Detect which cell encompasses the target text, then output its [x, y] center coordinate. 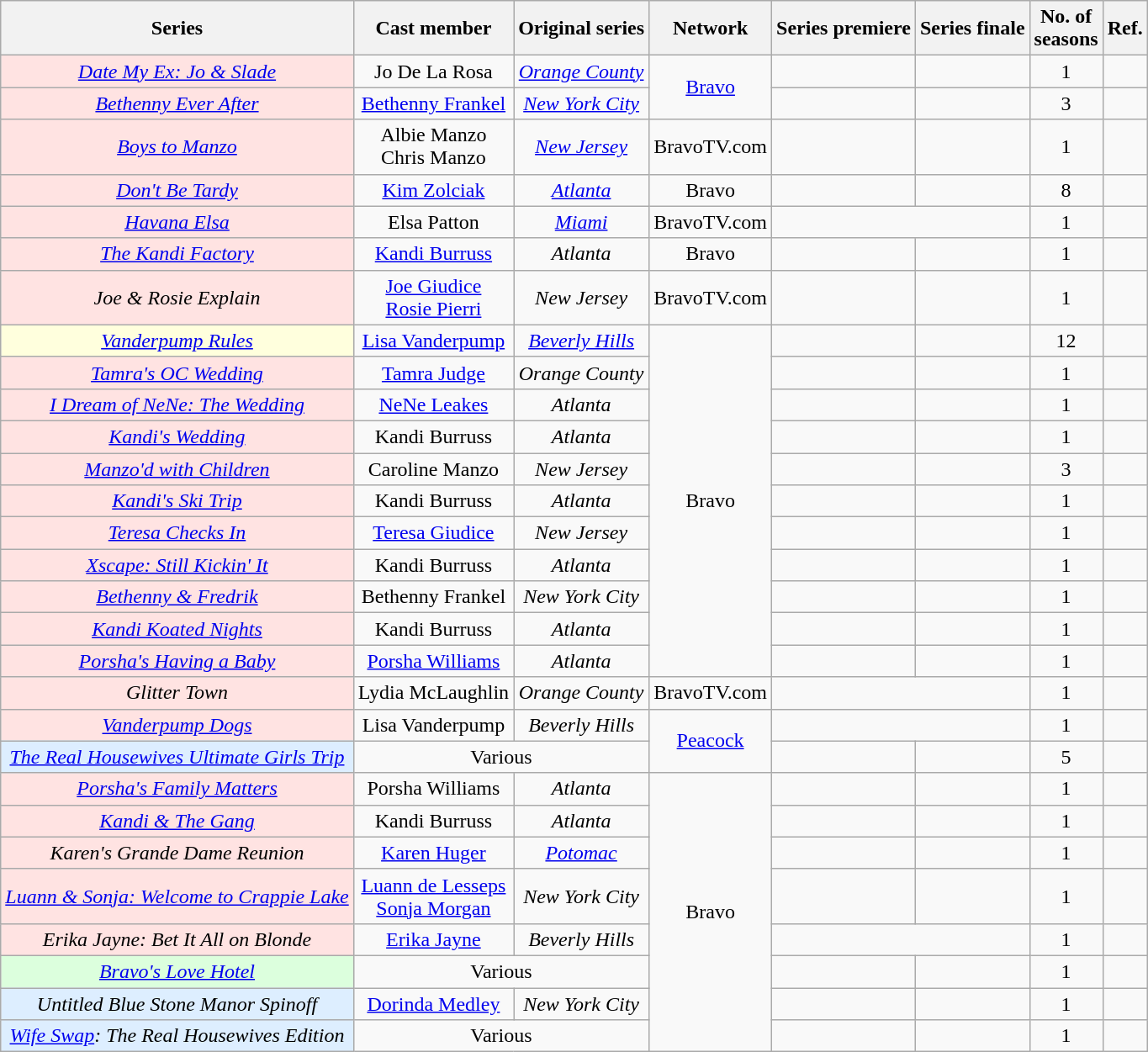
Ref. [1125, 29]
Karen's Grande Dame Reunion [177, 853]
Don't Be Tardy [177, 190]
I Dream of NeNe: The Wedding [177, 404]
Elsa Patton [433, 222]
Series premiere [844, 29]
The Kandi Factory [177, 254]
Joe & Rosie Explain [177, 298]
Xscape: Still Kickin' It [177, 565]
Kandi's Ski Trip [177, 501]
Vanderpump Dogs [177, 725]
Porsha's Having a Baby [177, 661]
Boys to Manzo [177, 146]
Luann & Sonja: Welcome to Crappie Lake [177, 896]
Dorinda Medley [433, 1003]
Teresa Giudice [433, 533]
Kandi & The Gang [177, 821]
Luann de LessepsSonja Morgan [433, 896]
Kim Zolciak [433, 190]
Vanderpump Rules [177, 341]
Peacock [711, 741]
NeNe Leakes [433, 404]
Porsha's Family Matters [177, 789]
12 [1066, 341]
Bravo's Love Hotel [177, 971]
Kandi's Wedding [177, 436]
No. ofseasons [1066, 29]
Series [177, 29]
Albie ManzoChris Manzo [433, 146]
Havana Elsa [177, 222]
Manzo'd with Children [177, 468]
Joe GiudiceRosie Pierri [433, 298]
Erika Jayne [433, 939]
Date My Ex: Jo & Slade [177, 71]
Tamra's OC Wedding [177, 373]
Potomac [582, 853]
Wife Swap: The Real Housewives Edition [177, 1036]
Lydia McLaughlin [433, 693]
Original series [582, 29]
Teresa Checks In [177, 533]
Kandi Koated Nights [177, 629]
Bethenny Ever After [177, 103]
Bethenny & Fredrik [177, 597]
Network [711, 29]
Untitled Blue Stone Manor Spinoff [177, 1003]
8 [1066, 190]
Erika Jayne: Bet It All on Blonde [177, 939]
Caroline Manzo [433, 468]
Cast member [433, 29]
Glitter Town [177, 693]
Jo De La Rosa [433, 71]
Karen Huger [433, 853]
The Real Housewives Ultimate Girls Trip [177, 757]
Tamra Judge [433, 373]
Miami [582, 222]
Series finale [972, 29]
5 [1066, 757]
